Scan for the cell matching the given text and deliver its [X, Y] coordinate at center. 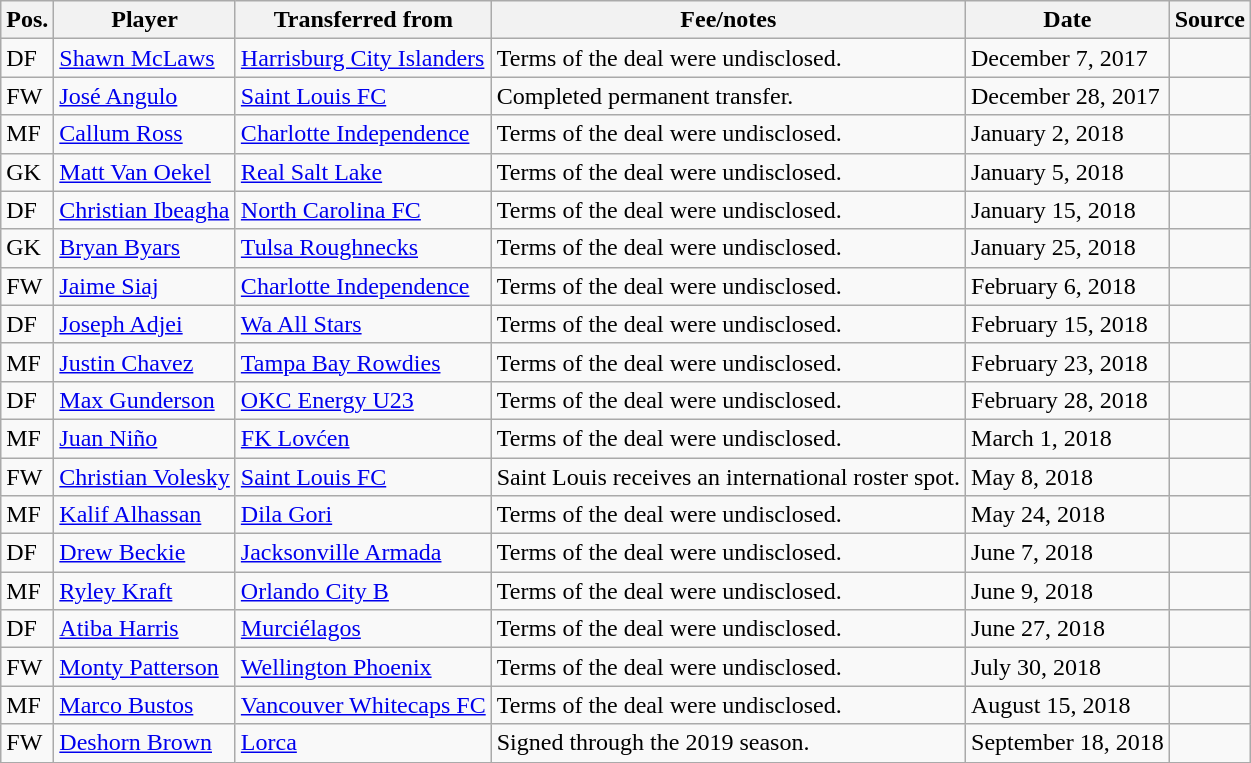
Completed permanent transfer. [728, 96]
Dila Gori [363, 515]
February 6, 2018 [1068, 286]
Player [145, 20]
Date [1068, 20]
December 28, 2017 [1068, 96]
January 25, 2018 [1068, 248]
March 1, 2018 [1068, 438]
Orlando City B [363, 591]
Signed through the 2019 season. [728, 743]
Christian Ibeagha [145, 210]
OKC Energy U23 [363, 400]
January 5, 2018 [1068, 172]
Murciélagos [363, 629]
Saint Louis receives an international roster spot. [728, 477]
Pos. [28, 20]
José Angulo [145, 96]
FK Lovćen [363, 438]
Deshorn Brown [145, 743]
August 15, 2018 [1068, 705]
Wellington Phoenix [363, 667]
January 15, 2018 [1068, 210]
Fee/notes [728, 20]
May 24, 2018 [1068, 515]
Monty Patterson [145, 667]
Wa All Stars [363, 324]
January 2, 2018 [1068, 134]
May 8, 2018 [1068, 477]
Jacksonville Armada [363, 553]
Shawn McLaws [145, 58]
Joseph Adjei [145, 324]
December 7, 2017 [1068, 58]
Transferred from [363, 20]
Drew Beckie [145, 553]
Marco Bustos [145, 705]
Jaime Siaj [145, 286]
February 15, 2018 [1068, 324]
February 23, 2018 [1068, 362]
Tulsa Roughnecks [363, 248]
June 27, 2018 [1068, 629]
Justin Chavez [145, 362]
Source [1210, 20]
Real Salt Lake [363, 172]
Max Gunderson [145, 400]
Juan Niño [145, 438]
July 30, 2018 [1068, 667]
June 9, 2018 [1068, 591]
February 28, 2018 [1068, 400]
Lorca [363, 743]
Ryley Kraft [145, 591]
Christian Volesky [145, 477]
Matt Van Oekel [145, 172]
Callum Ross [145, 134]
September 18, 2018 [1068, 743]
North Carolina FC [363, 210]
Atiba Harris [145, 629]
Vancouver Whitecaps FC [363, 705]
Tampa Bay Rowdies [363, 362]
Harrisburg City Islanders [363, 58]
Kalif Alhassan [145, 515]
Bryan Byars [145, 248]
June 7, 2018 [1068, 553]
